Extract the [X, Y] coordinate from the center of the cell holding the provided text.  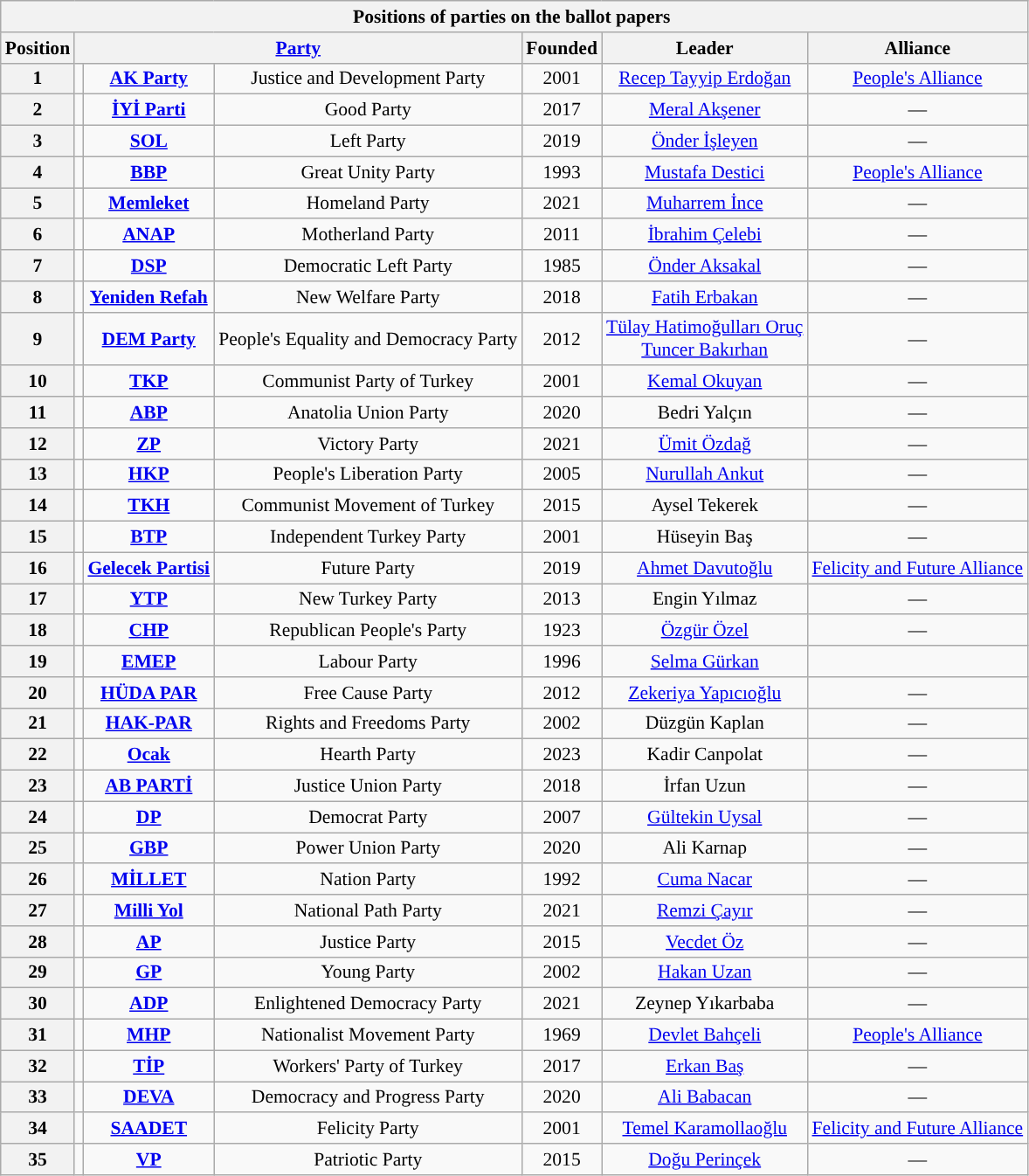
Free Cause Party [368, 693]
1993 [562, 172]
Democracy and Progress Party [368, 1097]
Rights and Freedoms Party [368, 723]
Milli Yol [148, 910]
Enlightened Democracy Party [368, 1004]
Önder Aksakal [705, 266]
İYİ Parti [148, 110]
Republican People's Party [368, 631]
Alliance [917, 48]
GBP [148, 848]
BBP [148, 172]
Hakan Uzan [705, 972]
DSP [148, 266]
Memleket [148, 204]
18 [38, 631]
ZP [148, 444]
10 [38, 382]
26 [38, 880]
Meral Akşener [705, 110]
14 [38, 506]
Victory Party [368, 444]
National Path Party [368, 910]
Position [38, 48]
Ali Karnap [705, 848]
22 [38, 755]
Düzgün Kaplan [705, 723]
Justice Party [368, 942]
People's Equality and Democracy Party [368, 339]
İbrahim Çelebi [705, 235]
ANAP [148, 235]
Gültekin Uysal [705, 817]
33 [38, 1097]
Aysel Tekerek [705, 506]
MHP [148, 1035]
Democrat Party [368, 817]
24 [38, 817]
2023 [562, 755]
Zekeriya Yapıcıoğlu [705, 693]
Selma Gürkan [705, 661]
2 [38, 110]
Independent Turkey Party [368, 537]
11 [38, 412]
SAADET [148, 1129]
Communist Party of Turkey [368, 382]
Bedri Yalçın [705, 412]
ADP [148, 1004]
Engin Yılmaz [705, 599]
CHP [148, 631]
BTP [148, 537]
Önder İşleyen [705, 142]
21 [38, 723]
EMEP [148, 661]
Justice Union Party [368, 786]
Workers' Party of Turkey [368, 1066]
ABP [148, 412]
Motherland Party [368, 235]
15 [38, 537]
Democratic Left Party [368, 266]
Power Union Party [368, 848]
Communist Movement of Turkey [368, 506]
Ahmet Davutoğlu [705, 568]
People's Liberation Party [368, 474]
DEVA [148, 1097]
DEM Party [148, 339]
Zeynep Yıkarbaba [705, 1004]
AK Party [148, 79]
1996 [562, 661]
Kadir Canpolat [705, 755]
Ali Babacan [705, 1097]
2007 [562, 817]
29 [38, 972]
12 [38, 444]
31 [38, 1035]
SOL [148, 142]
Devlet Bahçeli [705, 1035]
Tülay Hatimoğulları OruçTuncer Bakırhan [705, 339]
Erkan Baş [705, 1066]
2005 [562, 474]
HKP [148, 474]
Good Party [368, 110]
Felicity Party [368, 1129]
AB PARTİ [148, 786]
13 [38, 474]
28 [38, 942]
4 [38, 172]
New Welfare Party [368, 297]
1 [38, 79]
Leader [705, 48]
Justice and Development Party [368, 79]
AP [148, 942]
Future Party [368, 568]
Vecdet Öz [705, 942]
Left Party [368, 142]
Gelecek Partisi [148, 568]
Kemal Okuyan [705, 382]
1992 [562, 880]
5 [38, 204]
New Turkey Party [368, 599]
Fatih Erbakan [705, 297]
35 [38, 1159]
1969 [562, 1035]
16 [38, 568]
25 [38, 848]
Positions of parties on the ballot papers [514, 17]
Hüseyin Baş [705, 537]
VP [148, 1159]
32 [38, 1066]
Yeniden Refah [148, 297]
1985 [562, 266]
HAK-PAR [148, 723]
GP [148, 972]
Temel Karamollaoğlu [705, 1129]
Ocak [148, 755]
Anatolia Union Party [368, 412]
DP [148, 817]
Labour Party [368, 661]
Mustafa Destici [705, 172]
8 [38, 297]
Great Unity Party [368, 172]
Cuma Nacar [705, 880]
2013 [562, 599]
Ümit Özdağ [705, 444]
Nationalist Movement Party [368, 1035]
Patriotic Party [368, 1159]
27 [38, 910]
Muharrem İnce [705, 204]
2011 [562, 235]
MİLLET [148, 880]
Doğu Perinçek [705, 1159]
34 [38, 1129]
3 [38, 142]
Nation Party [368, 880]
Founded [562, 48]
Young Party [368, 972]
30 [38, 1004]
TİP [148, 1066]
20 [38, 693]
Hearth Party [368, 755]
İrfan Uzun [705, 786]
TKH [148, 506]
6 [38, 235]
Homeland Party [368, 204]
Nurullah Ankut [705, 474]
17 [38, 599]
7 [38, 266]
Party [298, 48]
Özgür Özel [705, 631]
23 [38, 786]
TKP [148, 382]
HÜDA PAR [148, 693]
19 [38, 661]
9 [38, 339]
Recep Tayyip Erdoğan [705, 79]
Remzi Çayır [705, 910]
YTP [148, 599]
1923 [562, 631]
